Output the (X, Y) coordinate of the center of the cell containing the given text.  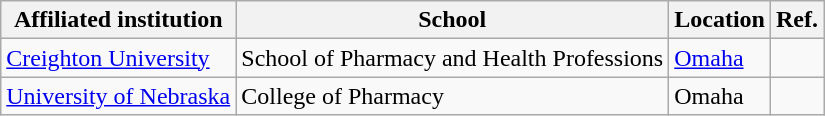
School (452, 20)
School of Pharmacy and Health Professions (452, 58)
Creighton University (118, 58)
University of Nebraska (118, 96)
Affiliated institution (118, 20)
Ref. (796, 20)
College of Pharmacy (452, 96)
Location (720, 20)
